Pinpoint the cell where the given text exists, returning its (X, Y) midpoint coordinate. 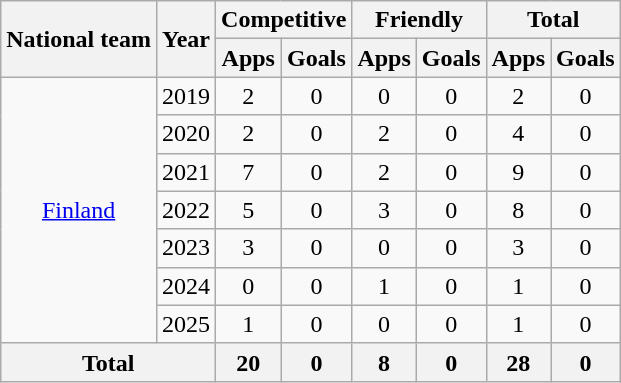
2023 (186, 248)
Friendly (419, 20)
9 (518, 172)
2025 (186, 324)
Finland (79, 210)
5 (248, 210)
2024 (186, 286)
2020 (186, 134)
2022 (186, 210)
2019 (186, 96)
Year (186, 39)
20 (248, 362)
4 (518, 134)
2021 (186, 172)
7 (248, 172)
National team (79, 39)
28 (518, 362)
Competitive (284, 20)
